Determine the (x, y) coordinate at the center of the cell enclosing the given text.  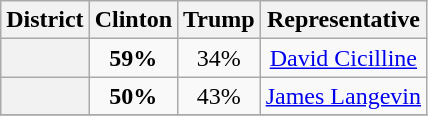
James Langevin (343, 96)
District (45, 20)
43% (220, 96)
Clinton (133, 20)
Trump (220, 20)
34% (220, 58)
59% (133, 58)
David Cicilline (343, 58)
Representative (343, 20)
50% (133, 96)
